Determine the [X, Y] coordinate at the center of the cell enclosing the given text.  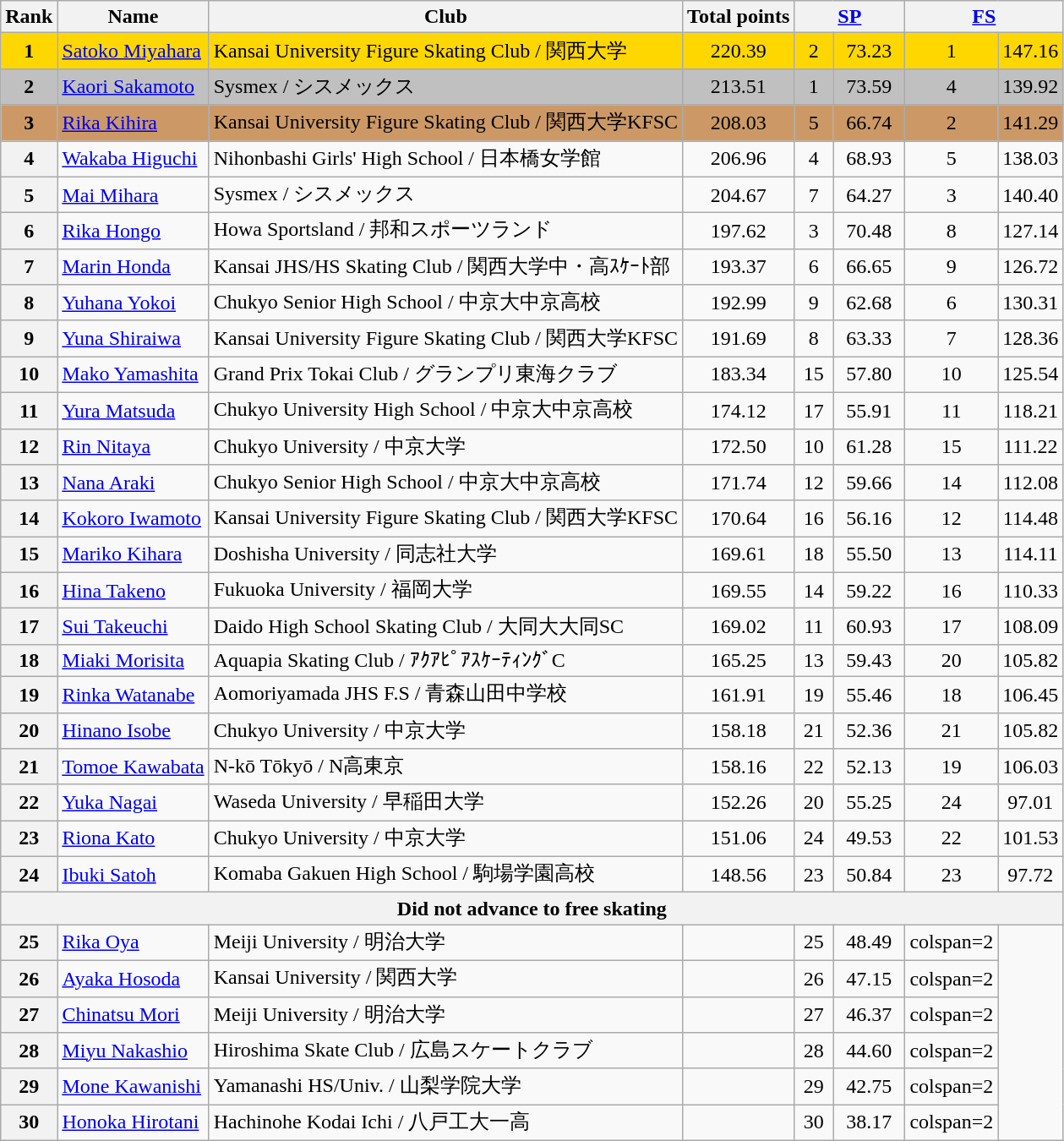
Mariko Kihara [134, 554]
Kaori Sakamoto [134, 86]
Mone Kawanishi [134, 1087]
Kansai University / 関西大学 [445, 979]
Honoka Hirotani [134, 1122]
152.26 [739, 803]
Satoko Miyahara [134, 51]
108.09 [1031, 627]
Ayaka Hosoda [134, 979]
Yura Matsuda [134, 411]
97.72 [1031, 874]
59.22 [869, 590]
64.27 [869, 194]
208.03 [739, 123]
169.02 [739, 627]
174.12 [739, 411]
112.08 [1031, 483]
165.25 [739, 660]
Rank [29, 17]
192.99 [739, 303]
Miyu Nakashio [134, 1051]
220.39 [739, 51]
62.68 [869, 303]
114.48 [1031, 519]
70.48 [869, 232]
Club [445, 17]
118.21 [1031, 411]
Aquapia Skating Club / ｱｸｱﾋﾟｱｽｹｰﾃｨﾝｸﾞC [445, 660]
50.84 [869, 874]
N-kō Tōkyō / N高東京 [445, 767]
Sui Takeuchi [134, 627]
193.37 [739, 267]
Nana Araki [134, 483]
Tomoe Kawabata [134, 767]
213.51 [739, 86]
170.64 [739, 519]
66.74 [869, 123]
Kansai University Figure Skating Club / 関西大学 [445, 51]
Total points [739, 17]
Miaki Morisita [134, 660]
Rinka Watanabe [134, 695]
Yuka Nagai [134, 803]
Grand Prix Tokai Club / グランプリ東海クラブ [445, 375]
38.17 [869, 1122]
140.40 [1031, 194]
61.28 [869, 446]
68.93 [869, 159]
101.53 [1031, 838]
47.15 [869, 979]
206.96 [739, 159]
Name [134, 17]
59.43 [869, 660]
Mako Yamashita [134, 375]
SP [850, 17]
Komaba Gakuen High School / 駒場学園高校 [445, 874]
Did not advance to free skating [532, 909]
Kokoro Iwamoto [134, 519]
Aomoriyamada JHS F.S / 青森山田中学校 [445, 695]
161.91 [739, 695]
171.74 [739, 483]
Nihonbashi Girls' High School / 日本橋女学館 [445, 159]
73.23 [869, 51]
Rika Oya [134, 943]
106.45 [1031, 695]
55.25 [869, 803]
55.46 [869, 695]
158.16 [739, 767]
56.16 [869, 519]
Hiroshima Skate Club / 広島スケートクラブ [445, 1051]
73.59 [869, 86]
111.22 [1031, 446]
106.03 [1031, 767]
204.67 [739, 194]
44.60 [869, 1051]
Wakaba Higuchi [134, 159]
Mai Mihara [134, 194]
Ibuki Satoh [134, 874]
158.18 [739, 730]
55.50 [869, 554]
130.31 [1031, 303]
191.69 [739, 338]
147.16 [1031, 51]
46.37 [869, 1014]
60.93 [869, 627]
151.06 [739, 838]
Rika Kihira [134, 123]
Howa Sportsland / 邦和スポーツランド [445, 232]
169.61 [739, 554]
Marin Honda [134, 267]
97.01 [1031, 803]
183.34 [739, 375]
Rin Nitaya [134, 446]
139.92 [1031, 86]
59.66 [869, 483]
172.50 [739, 446]
Fukuoka University / 福岡大学 [445, 590]
48.49 [869, 943]
141.29 [1031, 123]
169.55 [739, 590]
Hachinohe Kodai Ichi / 八戸工大一高 [445, 1122]
125.54 [1031, 375]
Rika Hongo [134, 232]
57.80 [869, 375]
Hina Takeno [134, 590]
138.03 [1031, 159]
Hinano Isobe [134, 730]
FS [984, 17]
49.53 [869, 838]
197.62 [739, 232]
52.13 [869, 767]
Kansai JHS/HS Skating Club / 関西大学中・高ｽｹｰﾄ部 [445, 267]
128.36 [1031, 338]
Daido High School Skating Club / 大同大大同SC [445, 627]
Riona Kato [134, 838]
110.33 [1031, 590]
148.56 [739, 874]
55.91 [869, 411]
63.33 [869, 338]
127.14 [1031, 232]
66.65 [869, 267]
Chukyo University High School / 中京大中京高校 [445, 411]
42.75 [869, 1087]
Chinatsu Mori [134, 1014]
114.11 [1031, 554]
Yuhana Yokoi [134, 303]
126.72 [1031, 267]
Waseda University / 早稲田大学 [445, 803]
Yamanashi HS/Univ. / 山梨学院大学 [445, 1087]
Doshisha University / 同志社大学 [445, 554]
Yuna Shiraiwa [134, 338]
52.36 [869, 730]
